Scan for the cell matching the given text and deliver its (X, Y) coordinate at center. 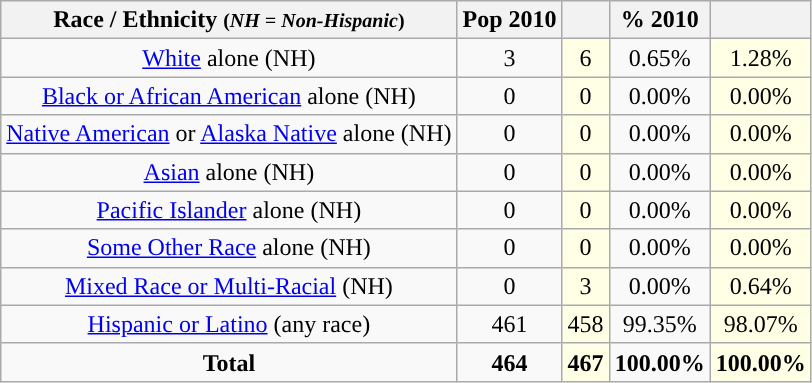
Some Other Race alone (NH) (229, 248)
Total (229, 362)
464 (510, 362)
Pop 2010 (510, 20)
458 (586, 324)
White alone (NH) (229, 58)
98.07% (760, 324)
Hispanic or Latino (any race) (229, 324)
1.28% (760, 58)
Pacific Islander alone (NH) (229, 210)
461 (510, 324)
6 (586, 58)
Race / Ethnicity (NH = Non-Hispanic) (229, 20)
0.64% (760, 286)
467 (586, 362)
% 2010 (660, 20)
Native American or Alaska Native alone (NH) (229, 134)
99.35% (660, 324)
Mixed Race or Multi-Racial (NH) (229, 286)
0.65% (660, 58)
Asian alone (NH) (229, 172)
Black or African American alone (NH) (229, 96)
